Identify which cell holds the provided text, then report its (x, y) central coordinate. 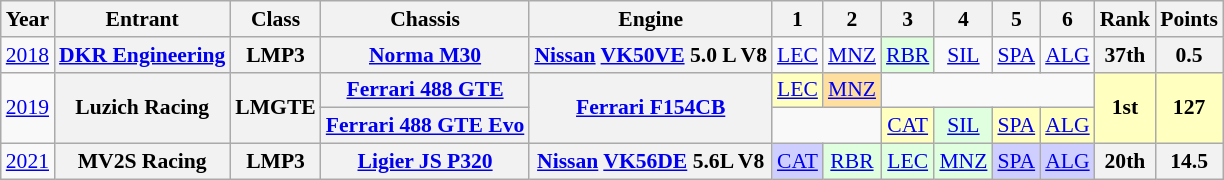
Nissan VK50VE 5.0 L V8 (650, 55)
2 (852, 19)
Points (1189, 19)
2021 (28, 162)
Norma M30 (426, 55)
Engine (650, 19)
Entrant (142, 19)
37th (1126, 55)
2019 (28, 108)
Luzich Racing (142, 108)
Year (28, 19)
0.5 (1189, 55)
Ligier JS P320 (426, 162)
Rank (1126, 19)
5 (1016, 19)
20th (1126, 162)
MV2S Racing (142, 162)
1st (1126, 108)
2018 (28, 55)
DKR Engineering (142, 55)
Ferrari 488 GTE (426, 90)
127 (1189, 108)
Ferrari F154CB (650, 108)
3 (908, 19)
1 (798, 19)
LMGTE (275, 108)
Chassis (426, 19)
4 (963, 19)
6 (1067, 19)
14.5 (1189, 162)
Ferrari 488 GTE Evo (426, 126)
Class (275, 19)
Nissan VK56DE 5.6L V8 (650, 162)
